Pinpoint the cell where the given text exists, returning its (x, y) midpoint coordinate. 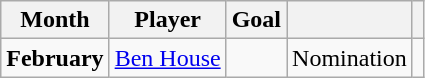
Player (168, 20)
Ben House (168, 58)
Goal (256, 20)
Month (55, 20)
February (55, 58)
Nomination (350, 58)
